Return [x, y] of the center of cell containing provided text 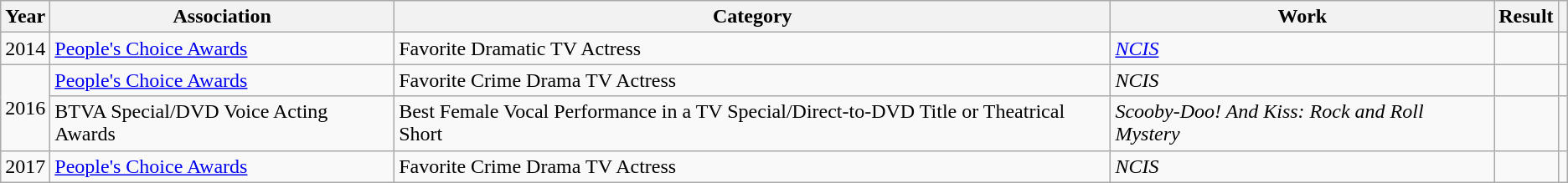
Best Female Vocal Performance in a TV Special/Direct-to-DVD Title or Theatrical Short [752, 124]
2017 [25, 166]
Association [223, 17]
BTVA Special/DVD Voice Acting Awards [223, 124]
Scooby-Doo! And Kiss: Rock and Roll Mystery [1302, 124]
Favorite Dramatic TV Actress [752, 48]
2014 [25, 48]
Year [25, 17]
Result [1526, 17]
Work [1302, 17]
Category [752, 17]
2016 [25, 107]
